From the cell containing the given text, extract its center point as (X, Y) coordinate. 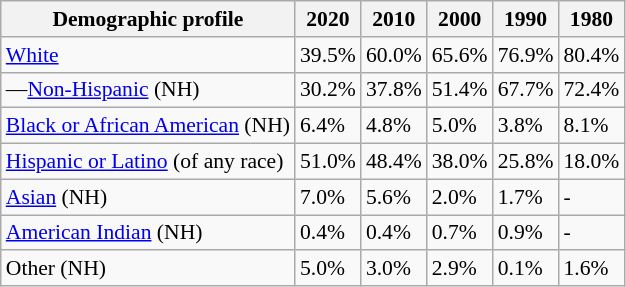
2.9% (460, 269)
37.8% (394, 90)
67.7% (526, 90)
Demographic profile (148, 19)
—Non-Hispanic (NH) (148, 90)
65.6% (460, 55)
American Indian (NH) (148, 233)
1990 (526, 19)
Black or African American (NH) (148, 126)
3.8% (526, 126)
76.9% (526, 55)
39.5% (328, 55)
38.0% (460, 162)
4.8% (394, 126)
25.8% (526, 162)
2020 (328, 19)
5.6% (394, 197)
Other (NH) (148, 269)
80.4% (592, 55)
White (148, 55)
8.1% (592, 126)
48.4% (394, 162)
2010 (394, 19)
1980 (592, 19)
2.0% (460, 197)
51.0% (328, 162)
60.0% (394, 55)
7.0% (328, 197)
6.4% (328, 126)
3.0% (394, 269)
Hispanic or Latino (of any race) (148, 162)
2000 (460, 19)
0.7% (460, 233)
30.2% (328, 90)
18.0% (592, 162)
1.6% (592, 269)
Asian (NH) (148, 197)
0.1% (526, 269)
51.4% (460, 90)
72.4% (592, 90)
1.7% (526, 197)
0.9% (526, 233)
